Scan for the cell matching the given text and deliver its (x, y) coordinate at center. 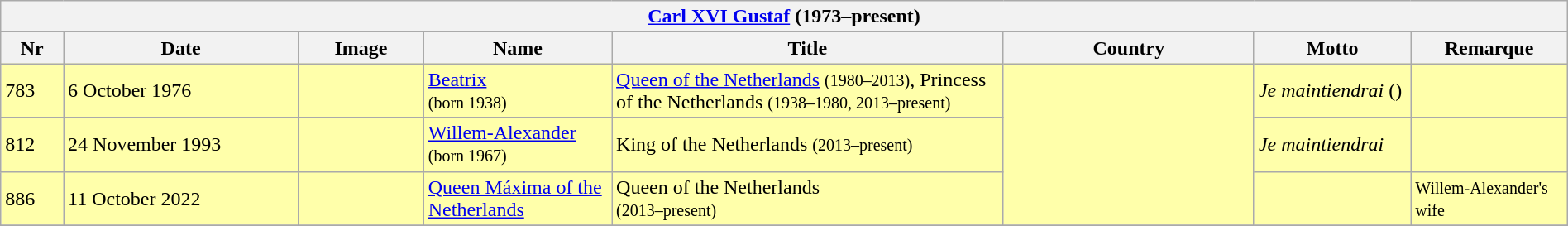
Carl XVI Gustaf (1973–present) (784, 17)
Remarque (1489, 48)
Date (181, 48)
783 (32, 91)
886 (32, 199)
Je maintiendrai () (1331, 91)
Nr (32, 48)
King of the Netherlands (2013–present) (808, 144)
Name (518, 48)
24 November 1993 (181, 144)
Queen Máxima of the Netherlands (518, 199)
6 October 1976 (181, 91)
Beatrix(born 1938) (518, 91)
Willem-Alexander(born 1967) (518, 144)
812 (32, 144)
Queen of the Netherlands (1980–2013), Princess of the Netherlands (1938–1980, 2013–present) (808, 91)
Je maintiendrai (1331, 144)
Willem-Alexander's wife (1489, 199)
Image (361, 48)
11 October 2022 (181, 199)
Queen of the Netherlands(2013–present) (808, 199)
Title (808, 48)
Country (1128, 48)
Motto (1331, 48)
